Scan for the cell matching the given text and deliver its (X, Y) coordinate at center. 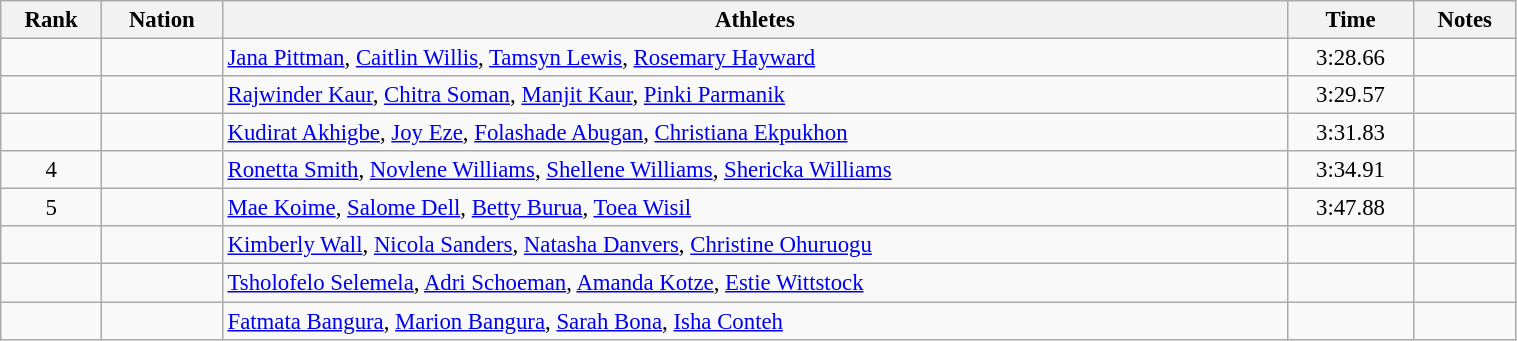
Ronetta Smith, Novlene Williams, Shellene Williams, Shericka Williams (754, 170)
4 (52, 170)
Athletes (754, 20)
Kimberly Wall, Nicola Sanders, Natasha Danvers, Christine Ohuruogu (754, 245)
Kudirat Akhigbe, Joy Eze, Folashade Abugan, Christiana Ekpukhon (754, 133)
Rajwinder Kaur, Chitra Soman, Manjit Kaur, Pinki Parmanik (754, 95)
Time (1351, 20)
Rank (52, 20)
Nation (162, 20)
3:47.88 (1351, 208)
3:34.91 (1351, 170)
Mae Koime, Salome Dell, Betty Burua, Toea Wisil (754, 208)
Fatmata Bangura, Marion Bangura, Sarah Bona, Isha Conteh (754, 321)
5 (52, 208)
Tsholofelo Selemela, Adri Schoeman, Amanda Kotze, Estie Wittstock (754, 283)
3:29.57 (1351, 95)
Notes (1464, 20)
3:28.66 (1351, 58)
Jana Pittman, Caitlin Willis, Tamsyn Lewis, Rosemary Hayward (754, 58)
3:31.83 (1351, 133)
